Identify which cell holds the provided text, then report its [X, Y] central coordinate. 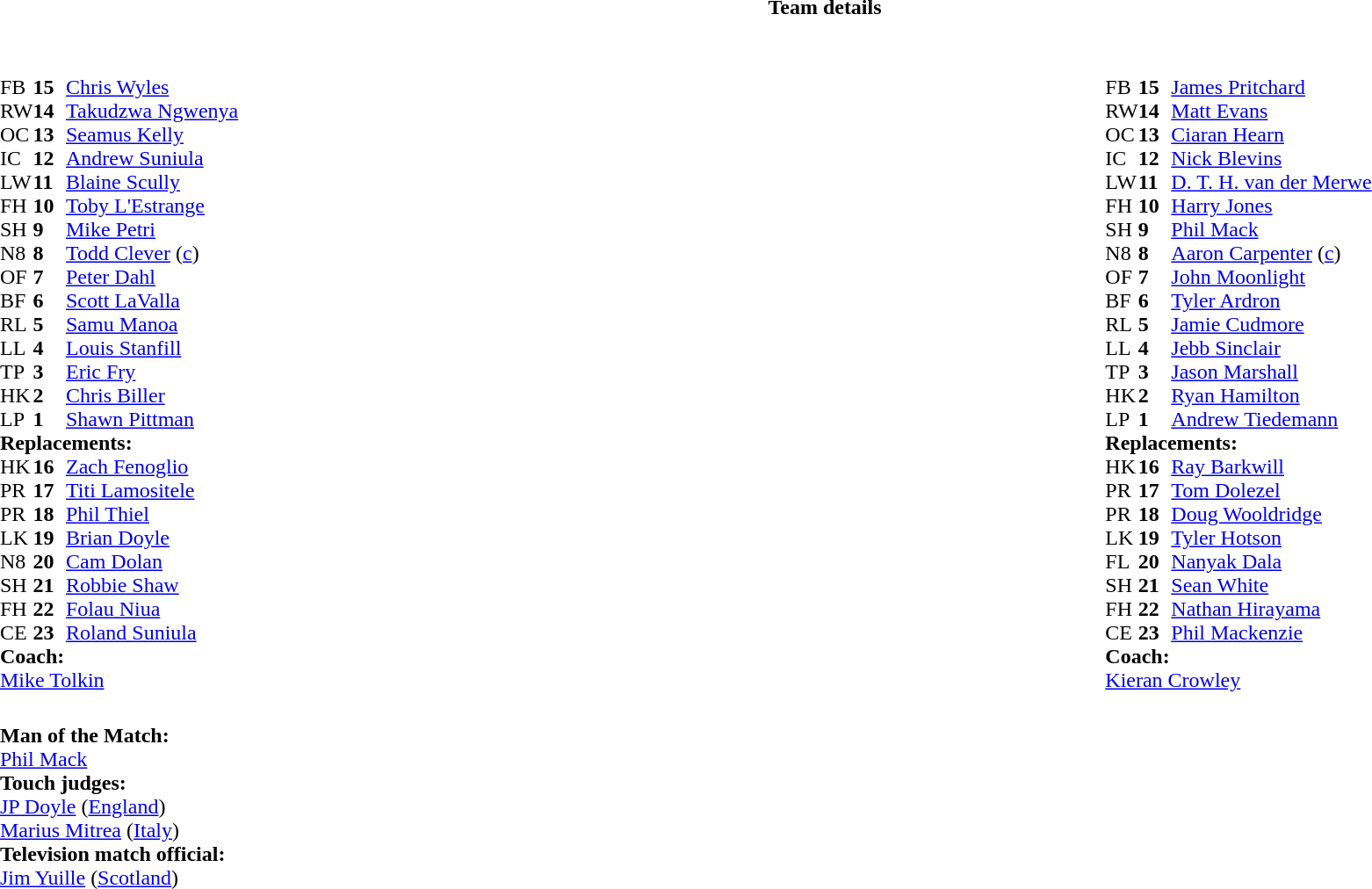
Peter Dahl [152, 278]
Nick Blevins [1271, 158]
Jebb Sinclair [1271, 348]
Matt Evans [1271, 111]
Louis Stanfill [152, 348]
Tom Dolezel [1271, 490]
Jason Marshall [1271, 372]
John Moonlight [1271, 278]
Harry Jones [1271, 206]
Mike Tolkin [119, 680]
Titi Lamositele [152, 490]
Ray Barkwill [1271, 467]
Takudzwa Ngwenya [152, 111]
Phil Mack [1271, 230]
Phil Thiel [152, 515]
Kieran Crowley [1238, 680]
Andrew Suniula [152, 158]
Nathan Hirayama [1271, 610]
Phil Mackenzie [1271, 632]
Aaron Carpenter (c) [1271, 253]
Mike Petri [152, 230]
Sean White [1271, 585]
Scott LaValla [152, 300]
James Pritchard [1271, 88]
Robbie Shaw [152, 585]
Brian Doyle [152, 538]
Cam Dolan [152, 562]
Ciaran Hearn [1271, 135]
Zach Fenoglio [152, 467]
Samu Manoa [152, 325]
Shawn Pittman [152, 420]
Folau Niua [152, 610]
Chris Biller [152, 395]
Andrew Tiedemann [1271, 420]
D. T. H. van der Merwe [1271, 183]
Blaine Scully [152, 183]
FL [1122, 562]
Nanyak Dala [1271, 562]
Doug Wooldridge [1271, 515]
Seamus Kelly [152, 135]
Ryan Hamilton [1271, 395]
Tyler Hotson [1271, 538]
Eric Fry [152, 372]
Chris Wyles [152, 88]
Toby L'Estrange [152, 206]
Jamie Cudmore [1271, 325]
Roland Suniula [152, 632]
Todd Clever (c) [152, 253]
Tyler Ardron [1271, 300]
